For the text-containing cell, return its midpoint in (x, y) coordinate format. 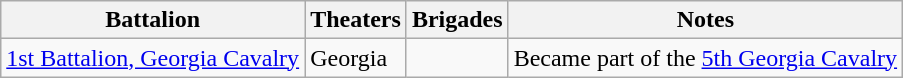
1st Battalion, Georgia Cavalry (153, 58)
Georgia (356, 58)
Became part of the 5th Georgia Cavalry (705, 58)
Brigades (457, 20)
Theaters (356, 20)
Battalion (153, 20)
Notes (705, 20)
